Return [X, Y] of the center of cell containing provided text 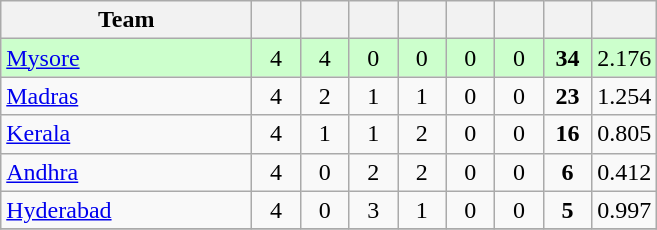
6 [568, 172]
2.176 [624, 58]
Kerala [126, 134]
Andhra [126, 172]
23 [568, 96]
0.997 [624, 210]
5 [568, 210]
1.254 [624, 96]
Mysore [126, 58]
Madras [126, 96]
3 [374, 210]
34 [568, 58]
16 [568, 134]
0.412 [624, 172]
Team [126, 20]
0.805 [624, 134]
Hyderabad [126, 210]
